Return (x, y) of the center of cell containing provided text 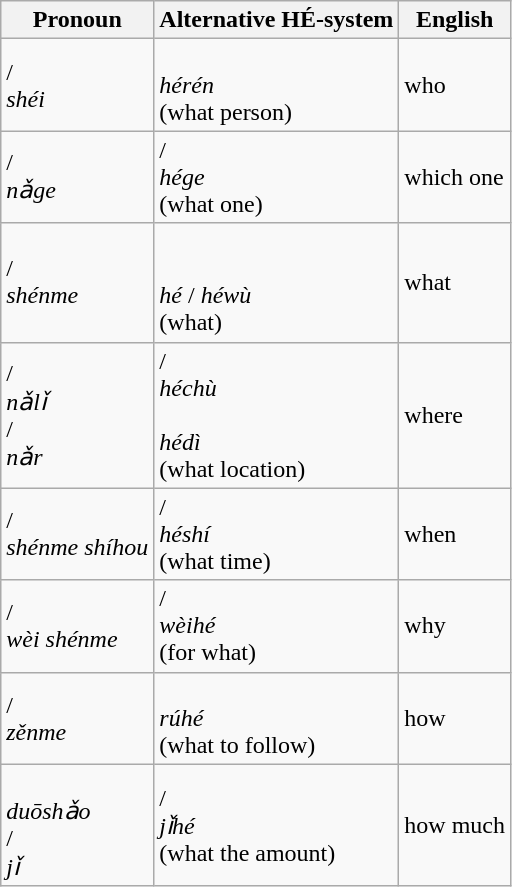
English (455, 20)
/ wèihé(for what) (276, 626)
/ shénme (78, 282)
when (455, 534)
/ nǎlǐ / nǎr (78, 415)
Alternative HÉ-system (276, 20)
/ jǐhé(what the amount) (276, 825)
how (455, 718)
/ shénme shíhou (78, 534)
/ shéi (78, 85)
which one (455, 177)
/ wèi shénme (78, 626)
/ héshí(what time) (276, 534)
how much (455, 825)
/ zěnme (78, 718)
/ hége(what one) (276, 177)
where (455, 415)
Pronoun (78, 20)
duōshǎo / jǐ (78, 825)
rúhé(what to follow) (276, 718)
who (455, 85)
/ nǎge (78, 177)
hérén(what person) (276, 85)
what (455, 282)
hé / héwù(what) (276, 282)
/ héchù hédì(what location) (276, 415)
why (455, 626)
